Return the (x, y) coordinate for the center point of the cell that contains the specified text.  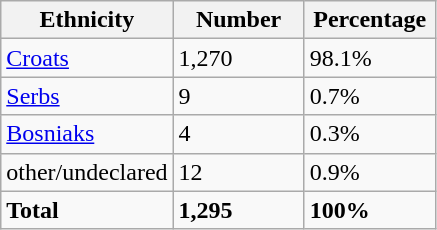
0.9% (370, 172)
Serbs (87, 96)
0.3% (370, 134)
9 (238, 96)
other/undeclared (87, 172)
98.1% (370, 58)
Percentage (370, 20)
Ethnicity (87, 20)
1,270 (238, 58)
Total (87, 210)
12 (238, 172)
100% (370, 210)
0.7% (370, 96)
Bosniaks (87, 134)
4 (238, 134)
Number (238, 20)
Croats (87, 58)
1,295 (238, 210)
